Determine the (x, y) coordinate at the center of the cell enclosing the given text.  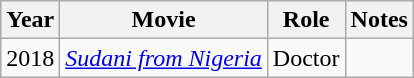
Year (30, 20)
Doctor (306, 58)
2018 (30, 58)
Movie (164, 20)
Role (306, 20)
Sudani from Nigeria (164, 58)
Notes (379, 20)
